From the cell containing the given text, extract its center point as [x, y] coordinate. 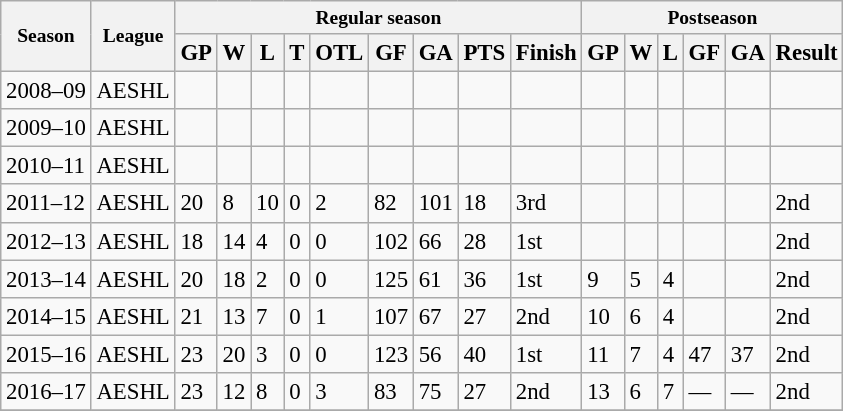
101 [436, 204]
League [133, 36]
2012–13 [46, 241]
11 [603, 354]
47 [704, 354]
102 [392, 241]
12 [234, 392]
125 [392, 279]
1 [340, 316]
107 [392, 316]
2016–17 [46, 392]
Regular season [378, 18]
Season [46, 36]
2014–15 [46, 316]
123 [392, 354]
Postseason [712, 18]
75 [436, 392]
5 [640, 279]
40 [484, 354]
67 [436, 316]
61 [436, 279]
36 [484, 279]
82 [392, 204]
37 [748, 354]
3rd [546, 204]
PTS [484, 53]
T [297, 53]
2008–09 [46, 91]
2011–12 [46, 204]
2009–10 [46, 128]
OTL [340, 53]
Result [806, 53]
66 [436, 241]
9 [603, 279]
14 [234, 241]
28 [484, 241]
Finish [546, 53]
21 [196, 316]
56 [436, 354]
83 [392, 392]
2013–14 [46, 279]
2015–16 [46, 354]
2010–11 [46, 166]
